From the cell containing the given text, extract its center point as [X, Y] coordinate. 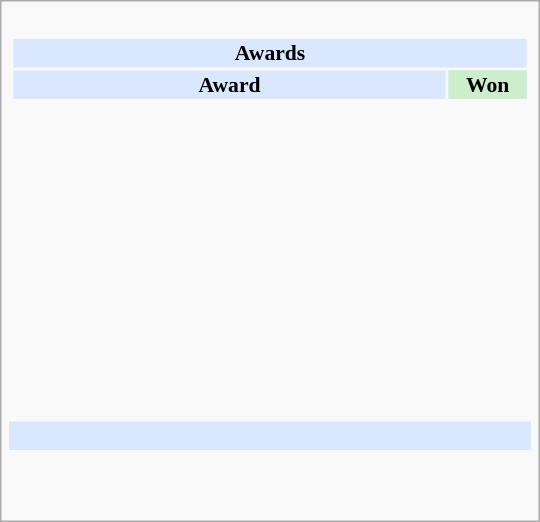
Awards Award Won [270, 214]
Award [229, 84]
Awards [270, 53]
Won [488, 84]
